Return the [X, Y] coordinate for the center point of the cell that contains the specified text.  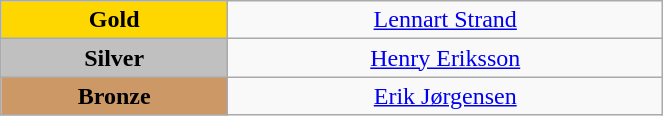
Lennart Strand [446, 20]
Silver [114, 58]
Gold [114, 20]
Henry Eriksson [446, 58]
Erik Jørgensen [446, 96]
Bronze [114, 96]
